Capture the cell that displays the provided text and extract its (x, y) central coordinate. 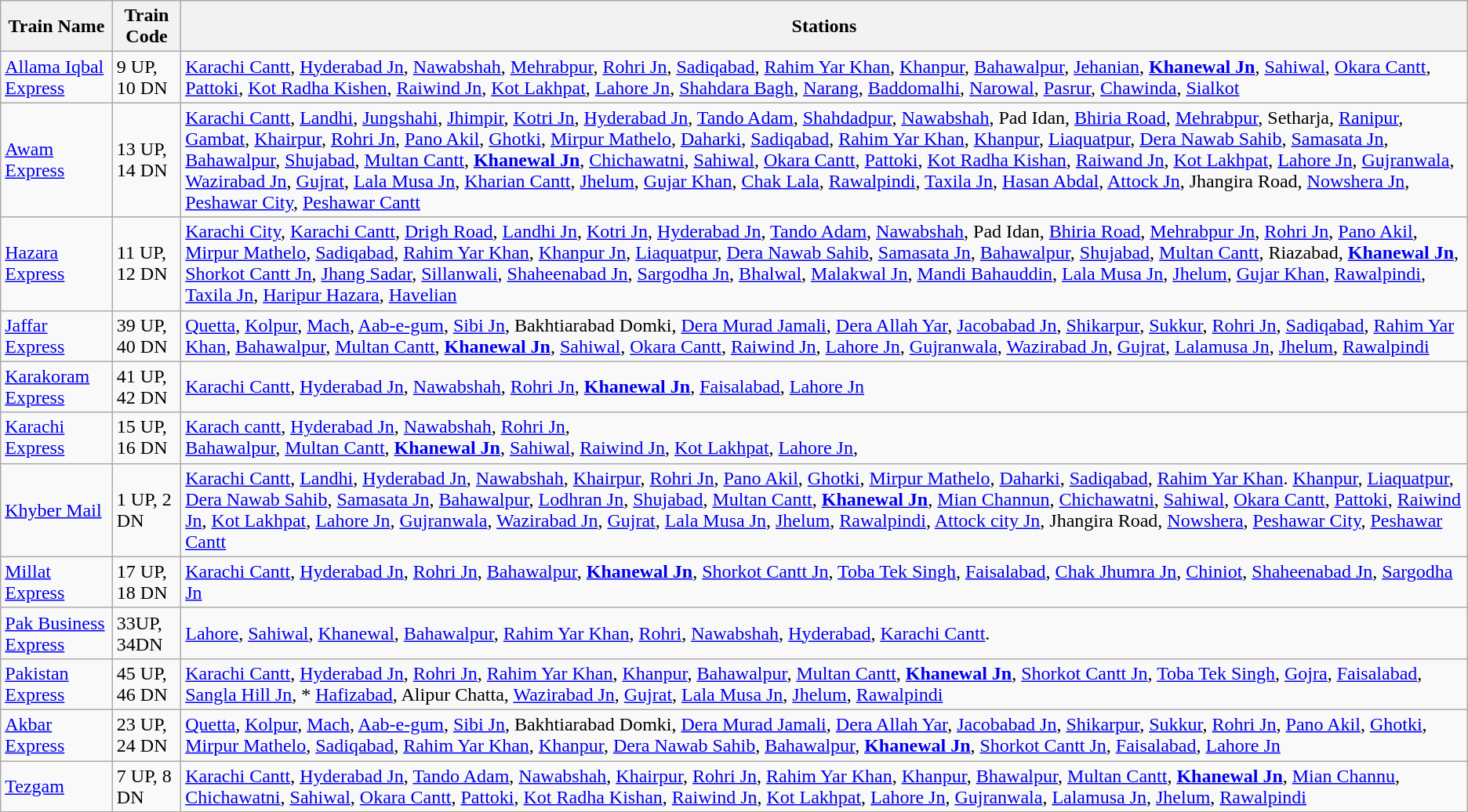
Pak Business Express (56, 633)
Millat Express (56, 582)
Train Code (146, 27)
15 UP, 16 DN (146, 437)
Karach cantt, Hyderabad Jn, Nawabshah, Rohri Jn,Bahawalpur, Multan Cantt, Khanewal Jn, Sahiwal, Raiwind Jn, Kot Lakhpat, Lahore Jn, (825, 437)
Khyber Mail (56, 509)
17 UP, 18 DN (146, 582)
41 UP, 42 DN (146, 387)
Train Name (56, 27)
13 UP, 14 DN (146, 160)
Jaffar Express (56, 335)
Allama Iqbal Express (56, 77)
45 UP, 46 DN (146, 683)
11 UP, 12 DN (146, 263)
33UP, 34DN (146, 633)
Tezgam (56, 785)
Lahore, Sahiwal, Khanewal, Bahawalpur, Rahim Yar Khan, Rohri, Nawabshah, Hyderabad, Karachi Cantt. (825, 633)
7 UP, 8 DN (146, 785)
Stations (825, 27)
1 UP, 2 DN (146, 509)
Karachi Cantt, Hyderabad Jn, Nawabshah, Rohri Jn, Khanewal Jn, Faisalabad, Lahore Jn (825, 387)
Karakoram Express (56, 387)
9 UP, 10 DN (146, 77)
Pakistan Express (56, 683)
Akbar Express (56, 735)
Awam Express (56, 160)
Karachi Express (56, 437)
23 UP, 24 DN (146, 735)
39 UP, 40 DN (146, 335)
Hazara Express (56, 263)
